Scan for the cell matching the given text and deliver its (x, y) coordinate at center. 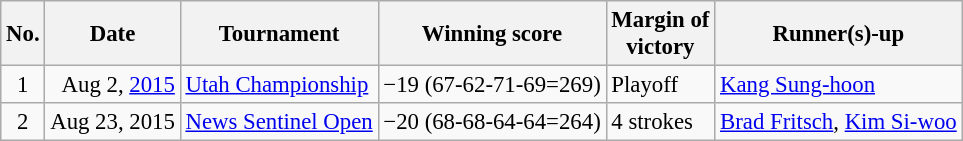
News Sentinel Open (279, 122)
−20 (68-68-64-64=264) (492, 122)
Kang Sung-hoon (838, 85)
2 (23, 122)
−19 (67-62-71-69=269) (492, 85)
Margin ofvictory (660, 34)
Tournament (279, 34)
Winning score (492, 34)
4 strokes (660, 122)
Aug 2, 2015 (112, 85)
No. (23, 34)
Aug 23, 2015 (112, 122)
Playoff (660, 85)
Brad Fritsch, Kim Si-woo (838, 122)
Utah Championship (279, 85)
Date (112, 34)
1 (23, 85)
Runner(s)-up (838, 34)
